Detect which cell encompasses the target text, then output its [x, y] center coordinate. 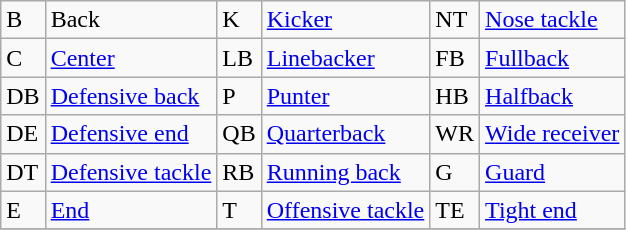
B [23, 20]
QB [239, 134]
HB [455, 96]
Defensive tackle [131, 172]
LB [239, 58]
G [455, 172]
TE [455, 210]
T [239, 210]
FB [455, 58]
Quarterback [346, 134]
Punter [346, 96]
Back [131, 20]
P [239, 96]
Nose tackle [552, 20]
Wide receiver [552, 134]
Running back [346, 172]
DE [23, 134]
Linebacker [346, 58]
DB [23, 96]
DT [23, 172]
Tight end [552, 210]
Guard [552, 172]
Defensive back [131, 96]
Halfback [552, 96]
RB [239, 172]
E [23, 210]
Offensive tackle [346, 210]
NT [455, 20]
End [131, 210]
C [23, 58]
Kicker [346, 20]
K [239, 20]
WR [455, 134]
Defensive end [131, 134]
Center [131, 58]
Fullback [552, 58]
